Detect which cell encompasses the target text, then output its [x, y] center coordinate. 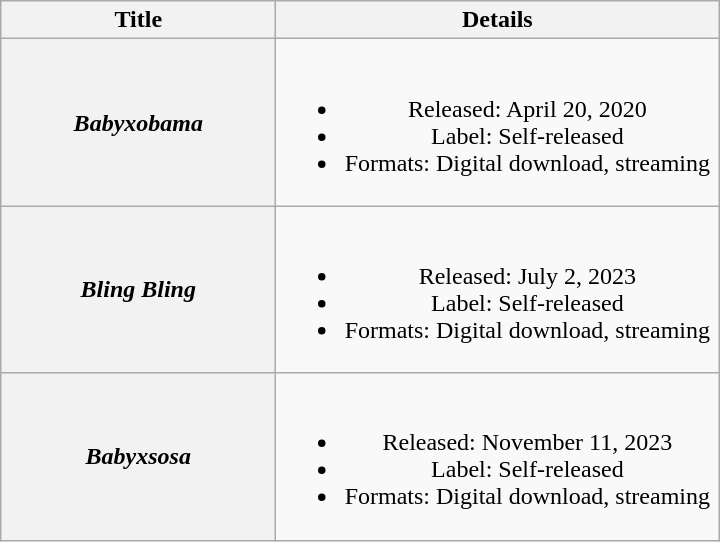
Title [138, 20]
Released: November 11, 2023Label: Self-releasedFormats: Digital download, streaming [498, 456]
Released: July 2, 2023Label: Self-releasedFormats: Digital download, streaming [498, 290]
Details [498, 20]
Released: April 20, 2020Label: Self-releasedFormats: Digital download, streaming [498, 122]
Babyxsosa [138, 456]
Babyxobama [138, 122]
Bling Bling [138, 290]
